Return (X, Y) of the center of cell containing provided text 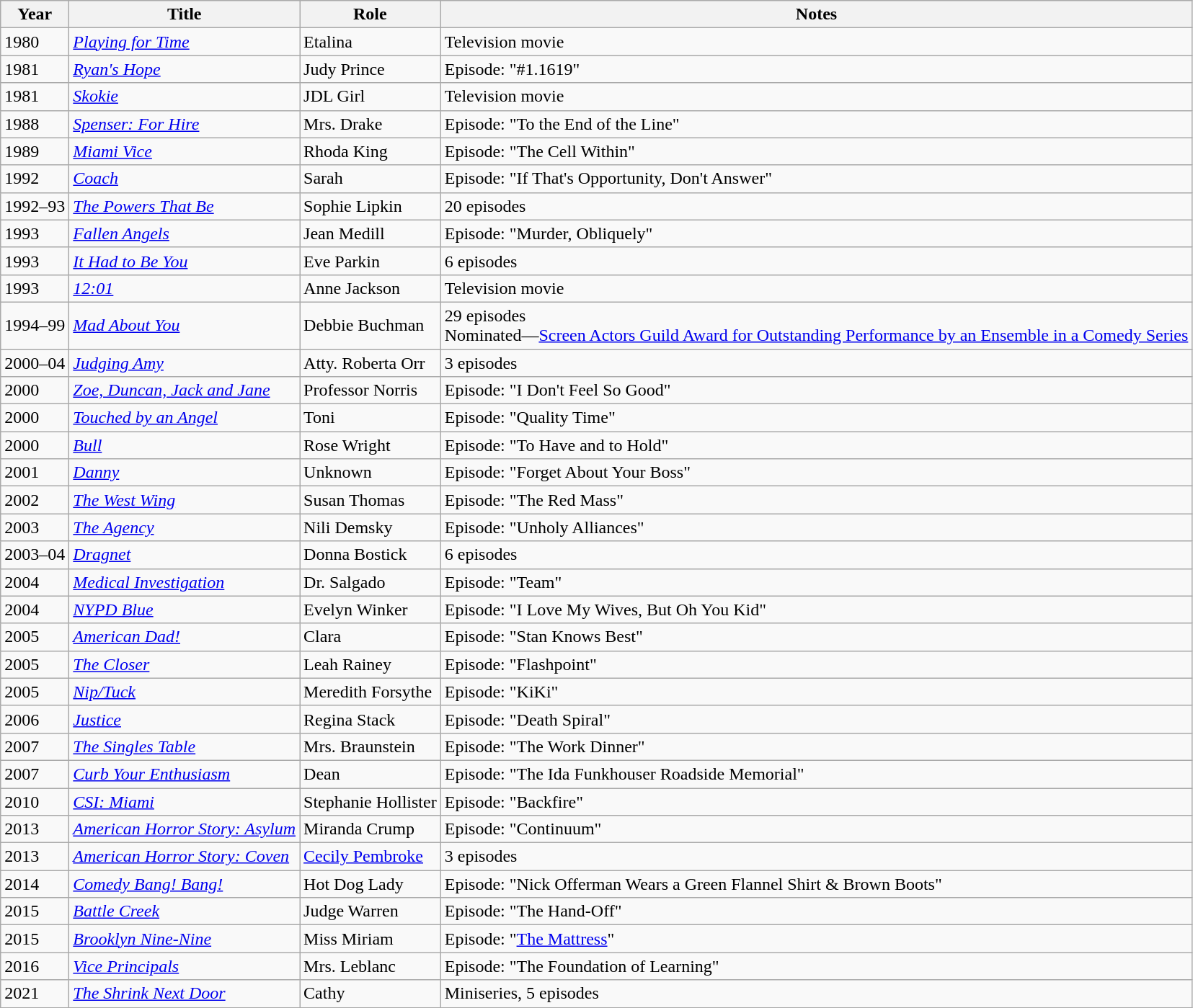
1989 (35, 151)
Zoe, Duncan, Jack and Jane (185, 391)
Notes (816, 14)
Anne Jackson (371, 288)
Coach (185, 179)
Episode: "Murder, Obliquely" (816, 233)
Episode: "Death Spiral" (816, 719)
Judy Prince (371, 69)
Episode: "Stan Knows Best" (816, 637)
Episode: "#1.1619" (816, 69)
Meredith Forsythe (371, 692)
Dean (371, 774)
Episode: "The Work Dinner" (816, 746)
Episode: "Backfire" (816, 802)
Episode: "The Foundation of Learning" (816, 966)
Justice (185, 719)
Episode: "Nick Offerman Wears a Green Flannel Shirt & Brown Boots" (816, 884)
Skokie (185, 97)
Dragnet (185, 555)
CSI: Miami (185, 802)
Curb Your Enthusiasm (185, 774)
Mrs. Braunstein (371, 746)
American Horror Story: Coven (185, 857)
Unknown (371, 473)
Comedy Bang! Bang! (185, 884)
Bull (185, 445)
Judging Amy (185, 362)
Playing for Time (185, 42)
The Agency (185, 527)
Fallen Angels (185, 233)
Evelyn Winker (371, 610)
Toni (371, 418)
Miniseries, 5 episodes (816, 994)
Hot Dog Lady (371, 884)
Spenser: For Hire (185, 124)
Regina Stack (371, 719)
20 episodes (816, 206)
Susan Thomas (371, 500)
2003–04 (35, 555)
Touched by an Angel (185, 418)
29 episodesNominated—Screen Actors Guild Award for Outstanding Performance by an Ensemble in a Comedy Series (816, 326)
Atty. Roberta Orr (371, 362)
Year (35, 14)
Nip/Tuck (185, 692)
Episode: "If That's Opportunity, Don't Answer" (816, 179)
Episode: "Continuum" (816, 829)
Jean Medill (371, 233)
Episode: "The Cell Within" (816, 151)
American Dad! (185, 637)
Episode: "KiKi" (816, 692)
Episode: "I Love My Wives, But Oh You Kid" (816, 610)
Episode: "To Have and to Hold" (816, 445)
Judge Warren (371, 911)
The Singles Table (185, 746)
Rose Wright (371, 445)
It Had to Be You (185, 261)
12:01 (185, 288)
Mrs. Drake (371, 124)
Episode: "The Mattress" (816, 939)
2003 (35, 527)
Episode: "The Red Mass" (816, 500)
Mrs. Leblanc (371, 966)
Role (371, 14)
1980 (35, 42)
Sarah (371, 179)
The Powers That Be (185, 206)
Eve Parkin (371, 261)
Cecily Pembroke (371, 857)
2014 (35, 884)
Battle Creek (185, 911)
Miranda Crump (371, 829)
Episode: "Forget About Your Boss" (816, 473)
Vice Principals (185, 966)
The West Wing (185, 500)
Episode: "Quality Time" (816, 418)
Mad About You (185, 326)
Episode: "Team" (816, 582)
2021 (35, 994)
The Shrink Next Door (185, 994)
The Closer (185, 664)
2010 (35, 802)
Leah Rainey (371, 664)
Episode: "The Ida Funkhouser Roadside Memorial" (816, 774)
JDL Girl (371, 97)
Rhoda King (371, 151)
2002 (35, 500)
Ryan's Hope (185, 69)
Dr. Salgado (371, 582)
1992 (35, 179)
2000–04 (35, 362)
Etalina (371, 42)
Donna Bostick (371, 555)
Episode: "To the End of the Line" (816, 124)
Episode: "Unholy Alliances" (816, 527)
Miss Miriam (371, 939)
Cathy (371, 994)
Sophie Lipkin (371, 206)
2016 (35, 966)
Title (185, 14)
Nili Demsky (371, 527)
American Horror Story: Asylum (185, 829)
Clara (371, 637)
Episode: "The Hand-Off" (816, 911)
1992–93 (35, 206)
1994–99 (35, 326)
Stephanie Hollister (371, 802)
Episode: "I Don't Feel So Good" (816, 391)
Danny (185, 473)
Episode: "Flashpoint" (816, 664)
1988 (35, 124)
Debbie Buchman (371, 326)
2001 (35, 473)
NYPD Blue (185, 610)
Professor Norris (371, 391)
Miami Vice (185, 151)
Brooklyn Nine-Nine (185, 939)
2006 (35, 719)
Medical Investigation (185, 582)
